Determine the [X, Y] coordinate at the center of the cell enclosing the given text.  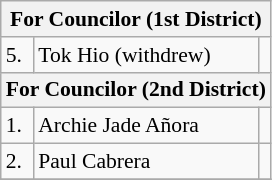
For Councilor (2nd District) [136, 90]
Tok Hio (withdrew) [146, 55]
1. [17, 126]
Archie Jade Añora [146, 126]
5. [17, 55]
2. [17, 162]
Paul Cabrera [146, 162]
For Councilor (1st District) [136, 19]
